Extract the [x, y] coordinate from the center of the cell holding the provided text.  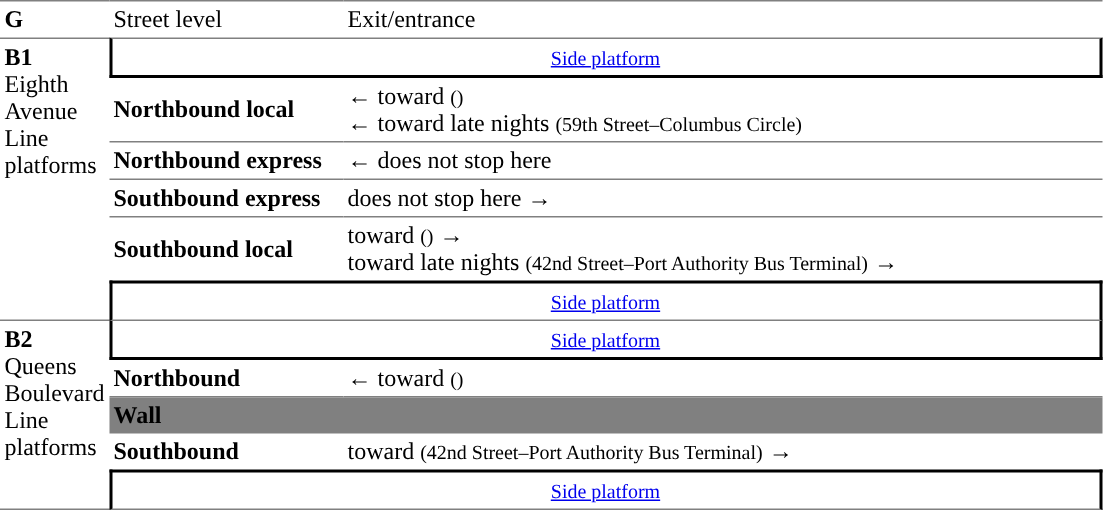
Northbound [226, 379]
B1Eighth Avenue Line platforms [54, 180]
Wall [606, 416]
Southbound express [226, 199]
toward () → toward late nights (42nd Street–Port Authority Bus Terminal) → [722, 250]
Southbound local [226, 250]
toward (42nd Street–Port Authority Bus Terminal) → [722, 452]
← toward () [722, 379]
← toward ()← toward late nights (59th Street–Columbus Circle) [722, 110]
B2Queens Boulevard Line platforms [54, 416]
G [54, 19]
Northbound local [226, 110]
Exit/entrance [722, 19]
does not stop here → [722, 199]
← does not stop here [722, 161]
Street level [226, 19]
Southbound [226, 452]
Northbound express [226, 161]
